Detect which cell encompasses the target text, then output its [x, y] center coordinate. 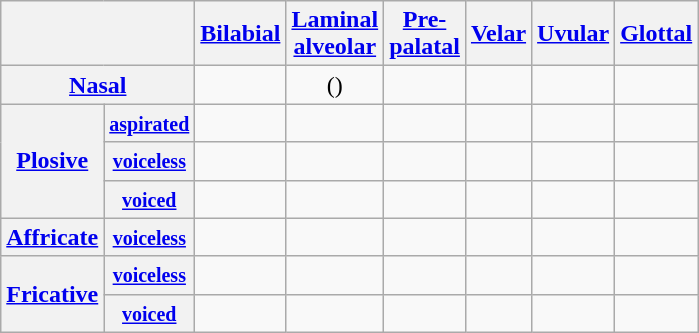
aspirated [150, 123]
Pre-palatal [425, 34]
Glottal [656, 34]
Bilabial [240, 34]
Fricative [52, 294]
Affricate [52, 237]
Velar [498, 34]
() [335, 85]
Nasal [98, 85]
Uvular [574, 34]
Laminalalveolar [335, 34]
Plosive [52, 161]
